Capture the cell that displays the provided text and extract its (X, Y) central coordinate. 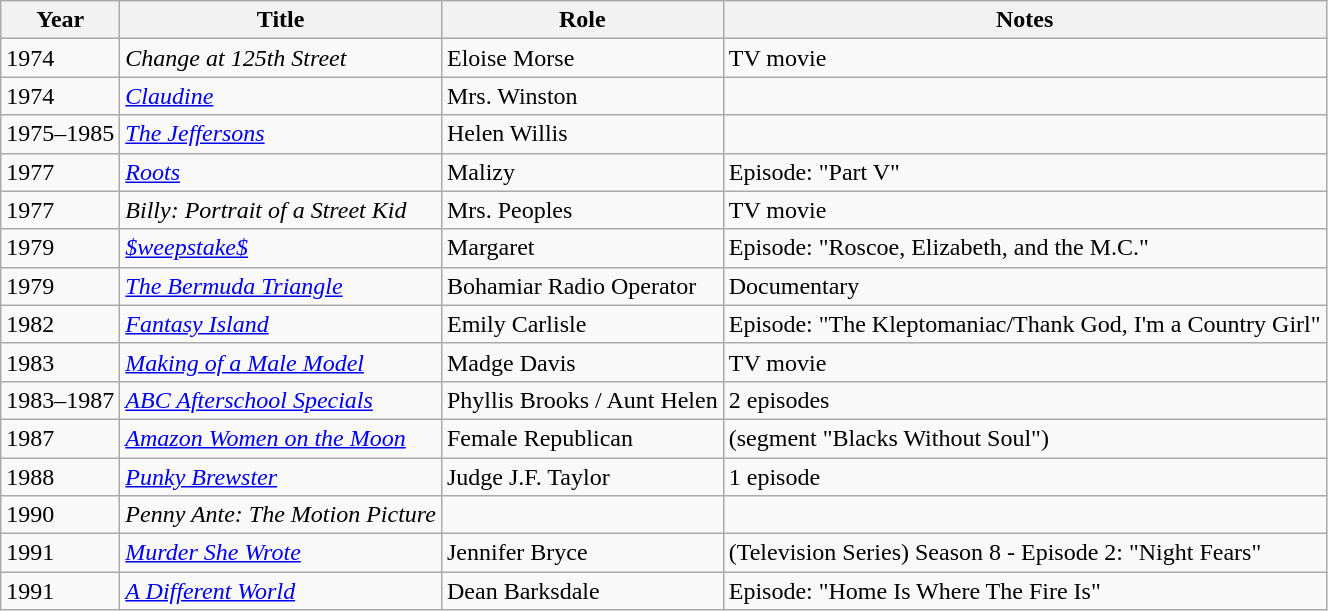
Dean Barksdale (582, 591)
Episode: "Part V" (1024, 172)
1990 (60, 515)
Documentary (1024, 286)
Title (281, 20)
A Different World (281, 591)
Fantasy Island (281, 324)
Year (60, 20)
Murder She Wrote (281, 553)
Judge J.F. Taylor (582, 477)
Phyllis Brooks / Aunt Helen (582, 400)
Female Republican (582, 438)
Eloise Morse (582, 58)
1987 (60, 438)
Bohamiar Radio Operator (582, 286)
Episode: "Home Is Where The Fire Is" (1024, 591)
1 episode (1024, 477)
Role (582, 20)
The Bermuda Triangle (281, 286)
1983 (60, 362)
$weepstake$ (281, 248)
1988 (60, 477)
Madge Davis (582, 362)
2 episodes (1024, 400)
Billy: Portrait of a Street Kid (281, 210)
Roots (281, 172)
Margaret (582, 248)
Mrs. Peoples (582, 210)
Making of a Male Model (281, 362)
1975–1985 (60, 134)
Amazon Women on the Moon (281, 438)
1982 (60, 324)
Malizy (582, 172)
Episode: "Roscoe, Elizabeth, and the M.C." (1024, 248)
Mrs. Winston (582, 96)
ABC Afterschool Specials (281, 400)
Punky Brewster (281, 477)
(Television Series) Season 8 - Episode 2: "Night Fears" (1024, 553)
1983–1987 (60, 400)
Notes (1024, 20)
Change at 125th Street (281, 58)
The Jeffersons (281, 134)
Penny Ante: The Motion Picture (281, 515)
Emily Carlisle (582, 324)
Jennifer Bryce (582, 553)
Claudine (281, 96)
Episode: "The Kleptomaniac/Thank God, I'm a Country Girl" (1024, 324)
Helen Willis (582, 134)
(segment "Blacks Without Soul") (1024, 438)
